Search for the cell housing the specified text and yield its [X, Y] center coordinate. 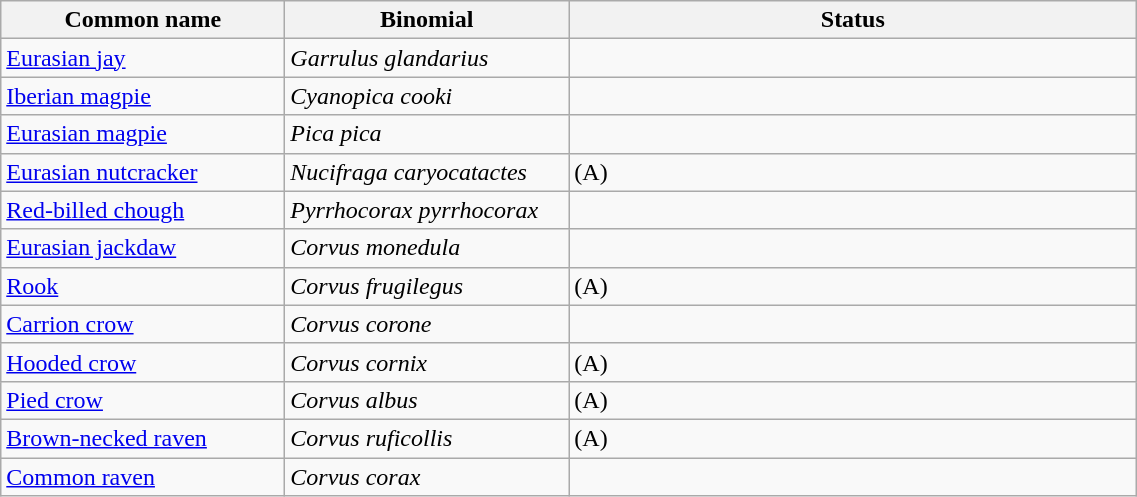
Status [853, 20]
Corvus corone [427, 324]
Eurasian nutcracker [143, 172]
Corvus frugilegus [427, 286]
Red-billed chough [143, 210]
Eurasian jackdaw [143, 248]
Brown-necked raven [143, 438]
Common name [143, 20]
Binomial [427, 20]
Corvus cornix [427, 362]
Nucifraga caryocatactes [427, 172]
Common raven [143, 477]
Corvus ruficollis [427, 438]
Pica pica [427, 134]
Hooded crow [143, 362]
Rook [143, 286]
Eurasian jay [143, 58]
Pyrrhocorax pyrrhocorax [427, 210]
Iberian magpie [143, 96]
Pied crow [143, 400]
Cyanopica cooki [427, 96]
Corvus albus [427, 400]
Eurasian magpie [143, 134]
Corvus monedula [427, 248]
Carrion crow [143, 324]
Garrulus glandarius [427, 58]
Corvus corax [427, 477]
